Find where the given text appears and provide that cell's center as (X, Y) coordinate. 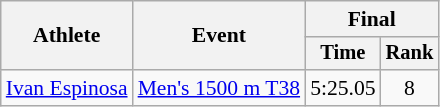
5:25.05 (342, 88)
Final (372, 19)
Rank (410, 54)
Ivan Espinosa (67, 88)
Event (220, 36)
8 (410, 88)
Men's 1500 m T38 (220, 88)
Time (342, 54)
Athlete (67, 36)
